From the cell containing the given text, extract its center point as (x, y) coordinate. 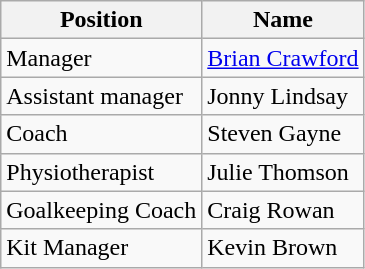
Kit Manager (102, 248)
Craig Rowan (283, 210)
Goalkeeping Coach (102, 210)
Physiotherapist (102, 172)
Jonny Lindsay (283, 96)
Brian Crawford (283, 58)
Assistant manager (102, 96)
Position (102, 20)
Manager (102, 58)
Kevin Brown (283, 248)
Name (283, 20)
Julie Thomson (283, 172)
Steven Gayne (283, 134)
Coach (102, 134)
